Detect which cell encompasses the target text, then output its (x, y) center coordinate. 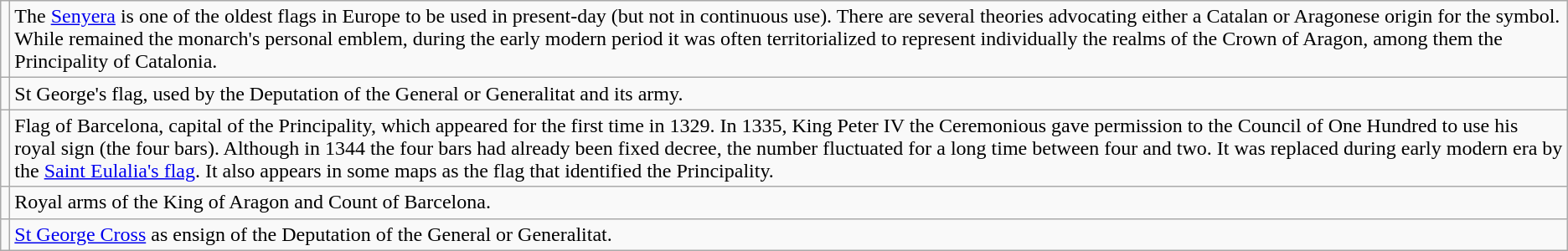
St George's flag, used by the Deputation of the General or Generalitat and its army. (789, 94)
St George Cross as ensign of the Deputation of the General or Generalitat. (789, 234)
Royal arms of the King of Aragon and Count of Barcelona. (789, 202)
